Extract the (X, Y) coordinate from the center of the cell holding the provided text.  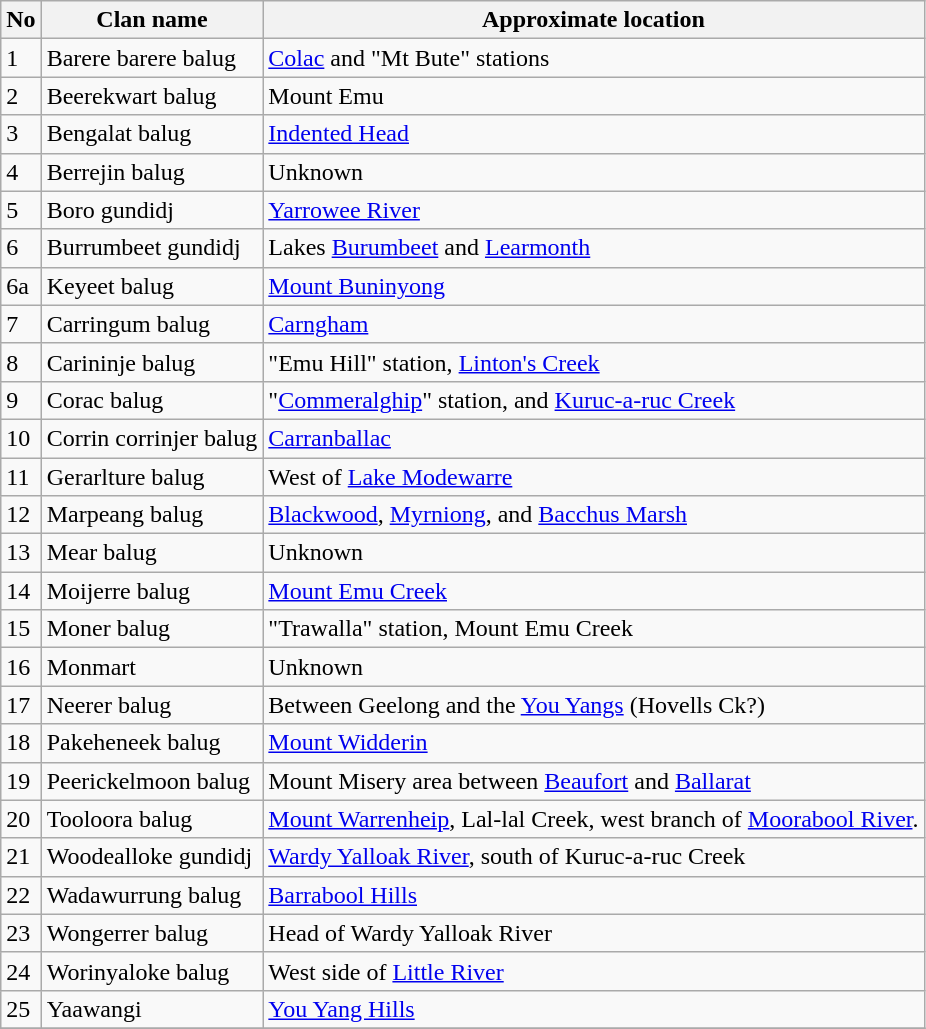
Head of Wardy Yalloak River (594, 933)
24 (21, 971)
No (21, 20)
15 (21, 629)
10 (21, 438)
Moijerre balug (152, 591)
Mear balug (152, 553)
Yarrowee River (594, 210)
Marpeang balug (152, 515)
Bengalat balug (152, 134)
Yaawangi (152, 1009)
Mount Emu (594, 96)
1 (21, 58)
16 (21, 667)
19 (21, 781)
Beerekwart balug (152, 96)
5 (21, 210)
2 (21, 96)
23 (21, 933)
West side of Little River (594, 971)
Corac balug (152, 400)
Pakeheneek balug (152, 743)
Mount Widderin (594, 743)
"Trawalla" station, Mount Emu Creek (594, 629)
21 (21, 857)
Moner balug (152, 629)
9 (21, 400)
Barere barere balug (152, 58)
6a (21, 286)
Barrabool Hills (594, 895)
Boro gundidj (152, 210)
7 (21, 324)
"Emu Hill" station, Linton's Creek (594, 362)
Wardy Yalloak River, south of Kuruc-a-ruc Creek (594, 857)
Monmart (152, 667)
Burrumbeet gundidj (152, 248)
"Commeralghip" station, and Kuruc-a-ruc Creek (594, 400)
3 (21, 134)
Approximate location (594, 20)
18 (21, 743)
Clan name (152, 20)
You Yang Hills (594, 1009)
Lakes Burumbeet and Learmonth (594, 248)
Woodealloke gundidj (152, 857)
Carngham (594, 324)
6 (21, 248)
Mount Misery area between Beaufort and Ballarat (594, 781)
Tooloora balug (152, 819)
Carininje balug (152, 362)
Carringum balug (152, 324)
Gerarlture balug (152, 477)
Carranballac (594, 438)
Wongerrer balug (152, 933)
Worinyaloke balug (152, 971)
13 (21, 553)
25 (21, 1009)
Colac and "Mt Bute" stations (594, 58)
12 (21, 515)
Blackwood, Myrniong, and Bacchus Marsh (594, 515)
4 (21, 172)
Mount Emu Creek (594, 591)
14 (21, 591)
22 (21, 895)
Wadawurrung balug (152, 895)
Peerickelmoon balug (152, 781)
West of Lake Modewarre (594, 477)
Between Geelong and the You Yangs (Hovells Ck?) (594, 705)
20 (21, 819)
Mount Warrenheip, Lal-lal Creek, west branch of Moorabool River. (594, 819)
Indented Head (594, 134)
8 (21, 362)
17 (21, 705)
Neerer balug (152, 705)
Corrin corrinjer balug (152, 438)
Mount Buninyong (594, 286)
11 (21, 477)
Keyeet balug (152, 286)
Berrejin balug (152, 172)
